Locate the cell with the specified text and output its [X, Y] center coordinate. 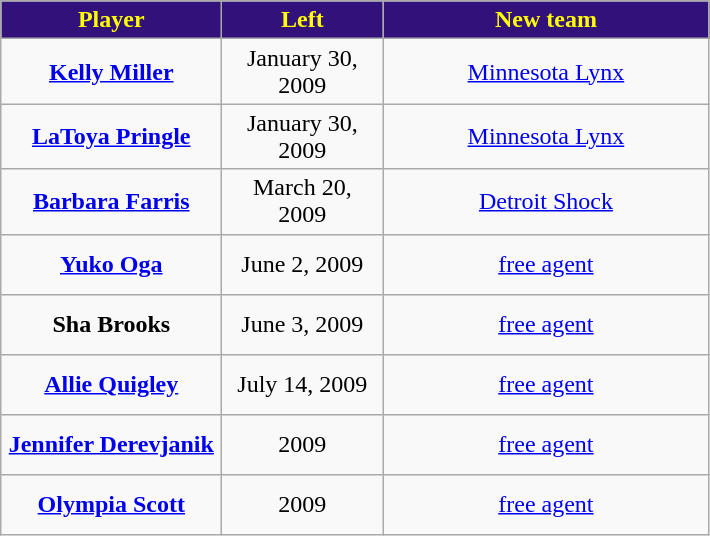
Kelly Miller [112, 72]
Detroit Shock [546, 202]
New team [546, 20]
Jennifer Derevjanik [112, 444]
LaToya Pringle [112, 136]
Barbara Farris [112, 202]
Left [302, 20]
Yuko Oga [112, 264]
June 3, 2009 [302, 324]
July 14, 2009 [302, 384]
Allie Quigley [112, 384]
Olympia Scott [112, 504]
March 20, 2009 [302, 202]
June 2, 2009 [302, 264]
Sha Brooks [112, 324]
Player [112, 20]
